Search for the cell housing the specified text and yield its (x, y) center coordinate. 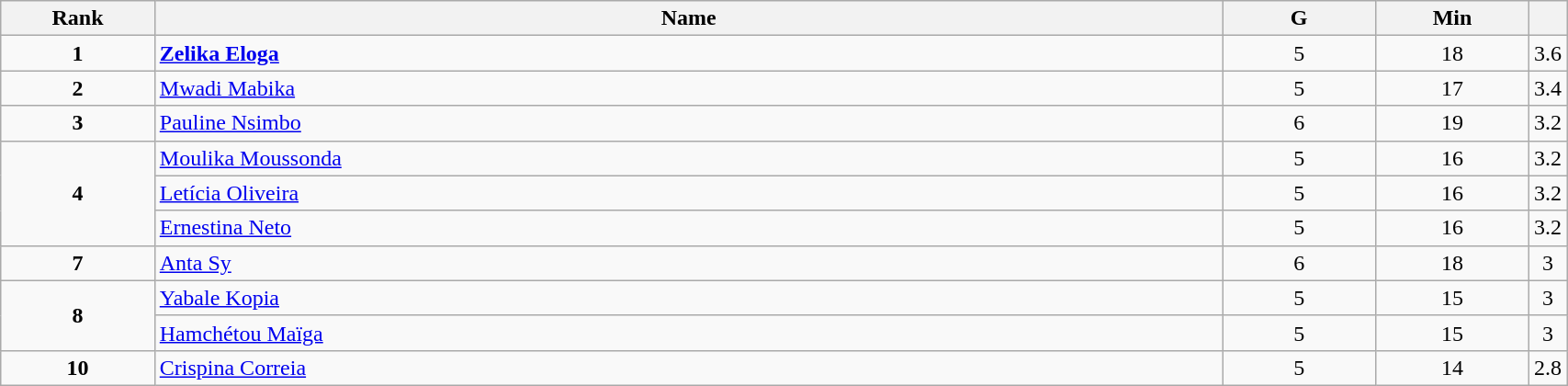
Moulika Moussonda (689, 158)
Mwadi Mabika (689, 88)
Ernestina Neto (689, 228)
Pauline Nsimbo (689, 123)
Crispina Correia (689, 368)
Zelika Eloga (689, 53)
2.8 (1549, 368)
Yabale Kopia (689, 298)
2 (78, 88)
1 (78, 53)
Hamchétou Maïga (689, 333)
Anta Sy (689, 263)
17 (1451, 88)
Rank (78, 18)
Min (1451, 18)
3.6 (1549, 53)
10 (78, 368)
Name (689, 18)
4 (78, 193)
Letícia Oliveira (689, 193)
14 (1451, 368)
19 (1451, 123)
G (1299, 18)
3.4 (1549, 88)
7 (78, 263)
8 (78, 315)
